Scan for the cell matching the given text and deliver its (X, Y) coordinate at center. 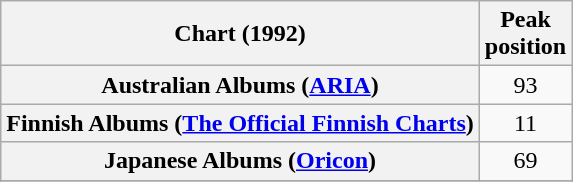
Japanese Albums (Oricon) (240, 161)
93 (525, 85)
11 (525, 123)
Australian Albums (ARIA) (240, 85)
Peakposition (525, 34)
Chart (1992) (240, 34)
69 (525, 161)
Finnish Albums (The Official Finnish Charts) (240, 123)
